Extract the [x, y] coordinate from the center of the cell holding the provided text.  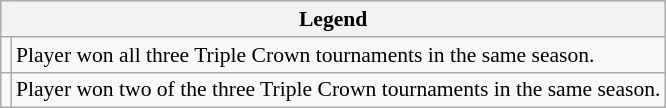
Player won two of the three Triple Crown tournaments in the same season. [338, 90]
Legend [334, 19]
Player won all three Triple Crown tournaments in the same season. [338, 55]
